Scan for the cell matching the given text and deliver its [x, y] coordinate at center. 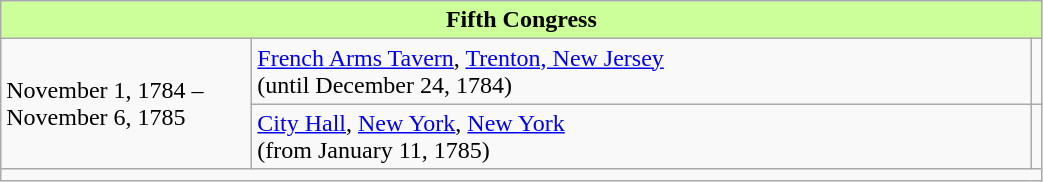
November 1, 1784 –November 6, 1785 [126, 104]
French Arms Tavern, Trenton, New Jersey(until December 24, 1784) [642, 72]
Fifth Congress [522, 20]
City Hall, New York, New York(from January 11, 1785) [642, 136]
